Provide the [x, y] coordinate of the cell's center where the given text is located.  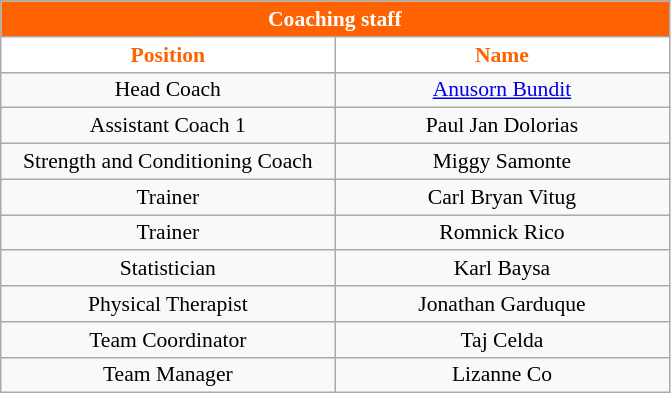
Coaching staff [335, 19]
Team Coordinator [168, 340]
Carl Bryan Vitug [502, 197]
Jonathan Garduque [502, 304]
Team Manager [168, 375]
Name [502, 55]
Strength and Conditioning Coach [168, 162]
Miggy Samonte [502, 162]
Taj Celda [502, 340]
Lizanne Co [502, 375]
Romnick Rico [502, 233]
Statistician [168, 269]
Assistant Coach 1 [168, 126]
Karl Baysa [502, 269]
Anusorn Bundit [502, 90]
Position [168, 55]
Paul Jan Dolorias [502, 126]
Head Coach [168, 90]
Physical Therapist [168, 304]
